Locate the cell with the specified text and output its (x, y) center coordinate. 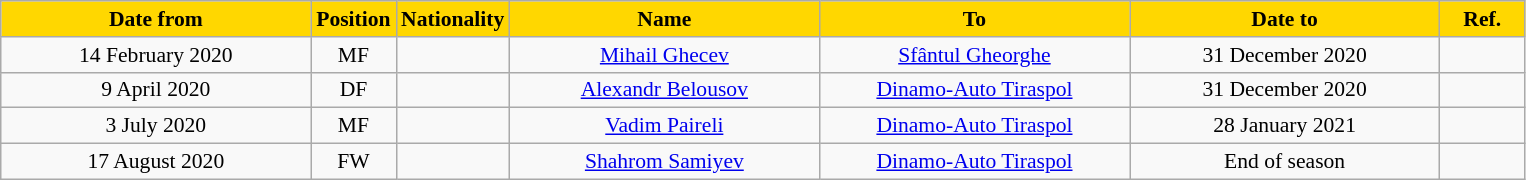
Position (354, 19)
Nationality (452, 19)
9 April 2020 (156, 90)
End of season (1285, 162)
Mihail Ghecev (664, 55)
To (974, 19)
FW (354, 162)
Vadim Paireli (664, 126)
17 August 2020 (156, 162)
3 July 2020 (156, 126)
Ref. (1482, 19)
DF (354, 90)
Date from (156, 19)
14 February 2020 (156, 55)
28 January 2021 (1285, 126)
Sfântul Gheorghe (974, 55)
Alexandr Belousov (664, 90)
Date to (1285, 19)
Shahrom Samiyev (664, 162)
Name (664, 19)
